Extract the [x, y] coordinate from the center of the cell holding the provided text.  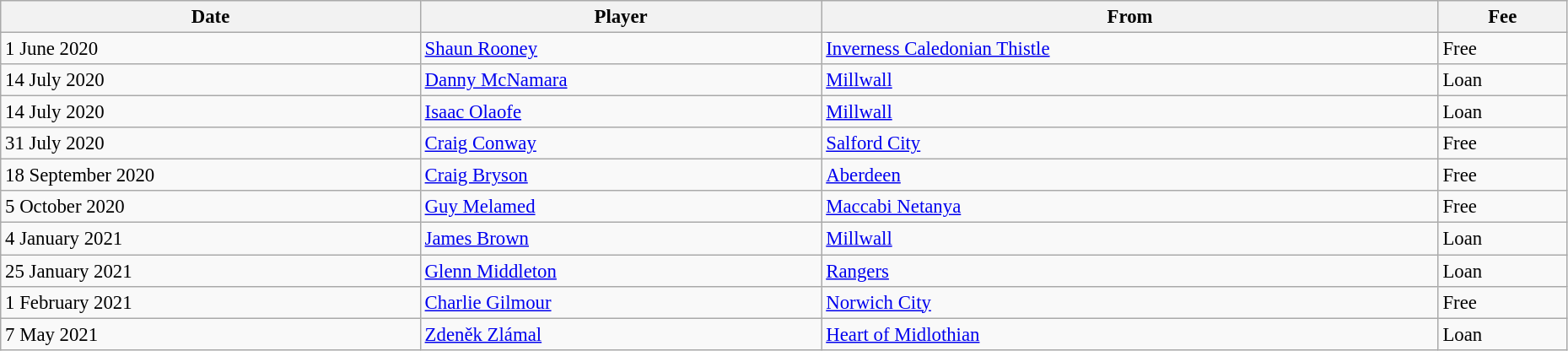
Glenn Middleton [621, 271]
31 July 2020 [211, 143]
Inverness Caledonian Thistle [1130, 49]
Heart of Midlothian [1130, 334]
Craig Bryson [621, 175]
7 May 2021 [211, 334]
18 September 2020 [211, 175]
1 February 2021 [211, 302]
1 June 2020 [211, 49]
25 January 2021 [211, 271]
Norwich City [1130, 302]
Date [211, 17]
Zdeněk Zlámal [621, 334]
Guy Melamed [621, 207]
Player [621, 17]
5 October 2020 [211, 207]
4 January 2021 [211, 239]
Rangers [1130, 271]
Isaac Olaofe [621, 112]
From [1130, 17]
Aberdeen [1130, 175]
Craig Conway [621, 143]
Fee [1502, 17]
Danny McNamara [621, 80]
Shaun Rooney [621, 49]
Charlie Gilmour [621, 302]
James Brown [621, 239]
Salford City [1130, 143]
Maccabi Netanya [1130, 207]
